Capture the cell that displays the provided text and extract its [X, Y] central coordinate. 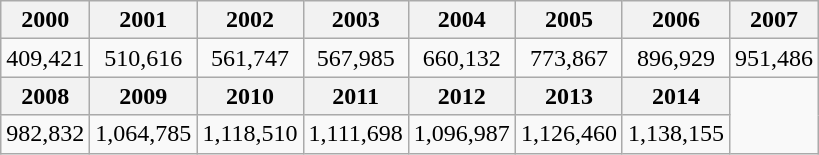
2005 [568, 20]
2013 [568, 96]
2012 [462, 96]
1,118,510 [250, 134]
896,929 [676, 58]
2007 [774, 20]
660,132 [462, 58]
2006 [676, 20]
951,486 [774, 58]
1,064,785 [144, 134]
1,096,987 [462, 134]
2002 [250, 20]
1,126,460 [568, 134]
1,111,698 [356, 134]
2008 [46, 96]
982,832 [46, 134]
2001 [144, 20]
2003 [356, 20]
2010 [250, 96]
773,867 [568, 58]
2014 [676, 96]
1,138,155 [676, 134]
2011 [356, 96]
2000 [46, 20]
409,421 [46, 58]
2009 [144, 96]
510,616 [144, 58]
2004 [462, 20]
567,985 [356, 58]
561,747 [250, 58]
